Pinpoint the cell where the given text exists, returning its (X, Y) midpoint coordinate. 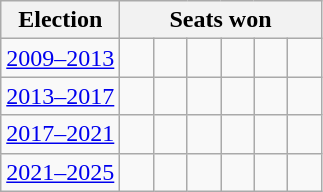
2009–2013 (60, 58)
2021–2025 (60, 172)
Seats won (220, 20)
2017–2021 (60, 134)
Election (60, 20)
2013–2017 (60, 96)
